Provide the [x, y] coordinate of the cell's center where the given text is located.  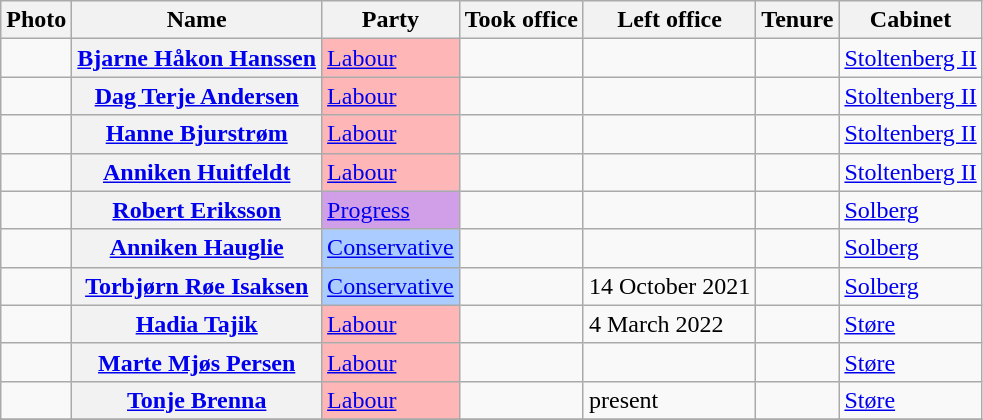
Robert Eriksson [197, 210]
Party [391, 20]
Bjarne Håkon Hanssen [197, 58]
Hadia Tajik [197, 324]
Progress [391, 210]
Photo [36, 20]
Tenure [798, 20]
Took office [521, 20]
Marte Mjøs Persen [197, 362]
14 October 2021 [669, 286]
4 March 2022 [669, 324]
Anniken Hauglie [197, 248]
present [669, 400]
Tonje Brenna [197, 400]
Anniken Huitfeldt [197, 172]
Dag Terje Andersen [197, 96]
Torbjørn Røe Isaksen [197, 286]
Name [197, 20]
Hanne Bjurstrøm [197, 134]
Cabinet [910, 20]
Left office [669, 20]
